Search for the cell housing the specified text and yield its (x, y) center coordinate. 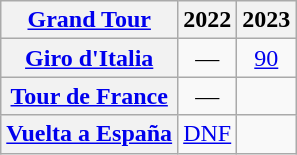
DNF (208, 134)
2023 (266, 20)
Giro d'Italia (90, 58)
2022 (208, 20)
Grand Tour (90, 20)
90 (266, 58)
Tour de France (90, 96)
Vuelta a España (90, 134)
